Find where the given text appears and provide that cell's center as [x, y] coordinate. 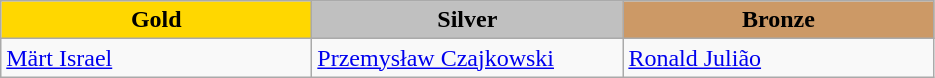
Ronald Julião [778, 58]
Märt Israel [156, 58]
Silver [468, 20]
Gold [156, 20]
Bronze [778, 20]
Przemysław Czajkowski [468, 58]
